Provide the [x, y] coordinate of the cell's center where the given text is located.  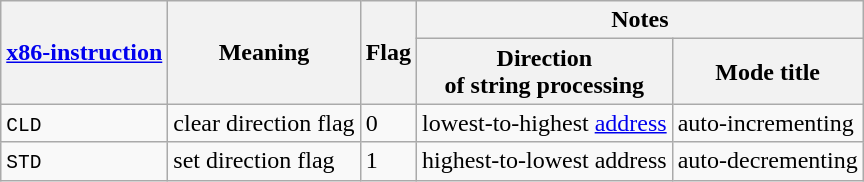
STD [84, 161]
auto-incrementing [768, 123]
CLD [84, 123]
Directionof string processing [545, 72]
Meaning [264, 52]
set direction flag [264, 161]
clear direction flag [264, 123]
highest-to-lowest address [545, 161]
auto-decrementing [768, 161]
lowest-to-highest address [545, 123]
Flag [388, 52]
x86-instruction [84, 52]
0 [388, 123]
Mode title [768, 72]
Notes [640, 20]
1 [388, 161]
